Detect which cell encompasses the target text, then output its [x, y] center coordinate. 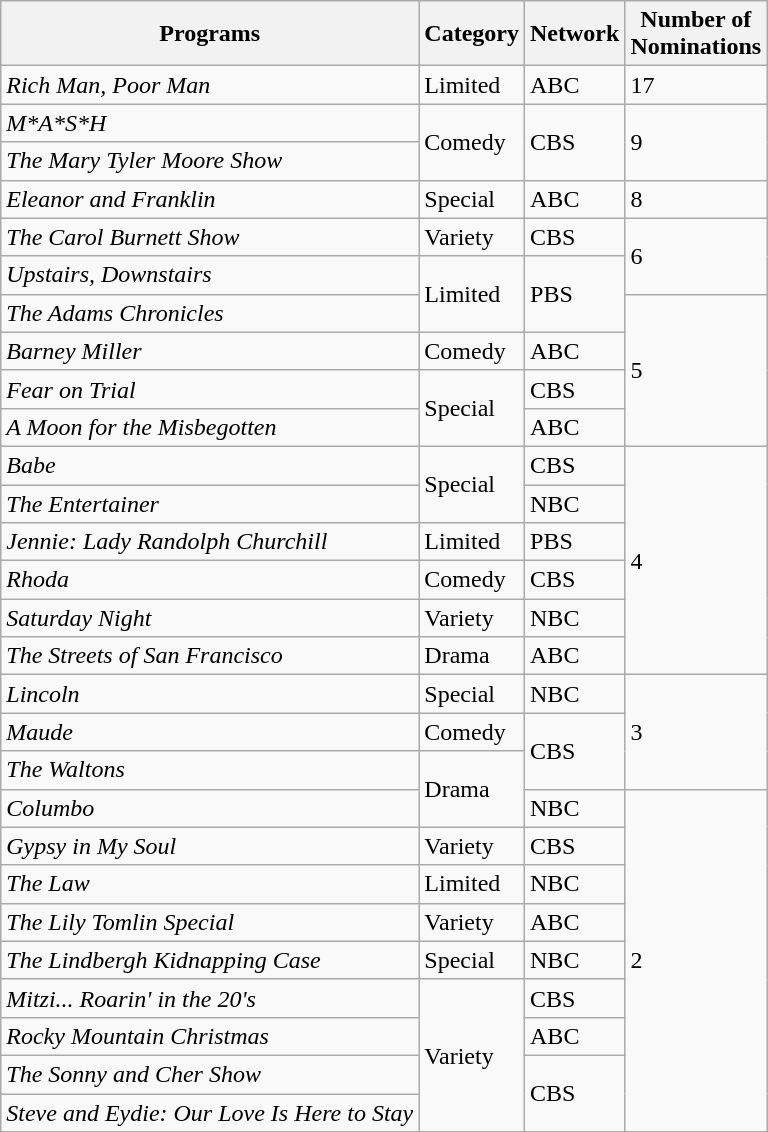
The Lindbergh Kidnapping Case [210, 960]
Number ofNominations [696, 34]
The Lily Tomlin Special [210, 922]
2 [696, 960]
The Law [210, 884]
8 [696, 199]
The Entertainer [210, 503]
A Moon for the Misbegotten [210, 427]
4 [696, 560]
The Sonny and Cher Show [210, 1074]
Steve and Eydie: Our Love Is Here to Stay [210, 1113]
Babe [210, 465]
Fear on Trial [210, 389]
17 [696, 85]
Rich Man, Poor Man [210, 85]
Upstairs, Downstairs [210, 275]
Maude [210, 732]
9 [696, 142]
Rhoda [210, 580]
Gypsy in My Soul [210, 846]
The Adams Chronicles [210, 313]
Eleanor and Franklin [210, 199]
Rocky Mountain Christmas [210, 1036]
The Mary Tyler Moore Show [210, 161]
The Carol Burnett Show [210, 237]
The Waltons [210, 770]
Programs [210, 34]
Category [472, 34]
M*A*S*H [210, 123]
5 [696, 370]
Saturday Night [210, 618]
Columbo [210, 808]
Barney Miller [210, 351]
3 [696, 732]
6 [696, 256]
The Streets of San Francisco [210, 656]
Lincoln [210, 694]
Mitzi... Roarin' in the 20's [210, 998]
Jennie: Lady Randolph Churchill [210, 542]
Network [575, 34]
